Return [x, y] of the center of cell containing provided text 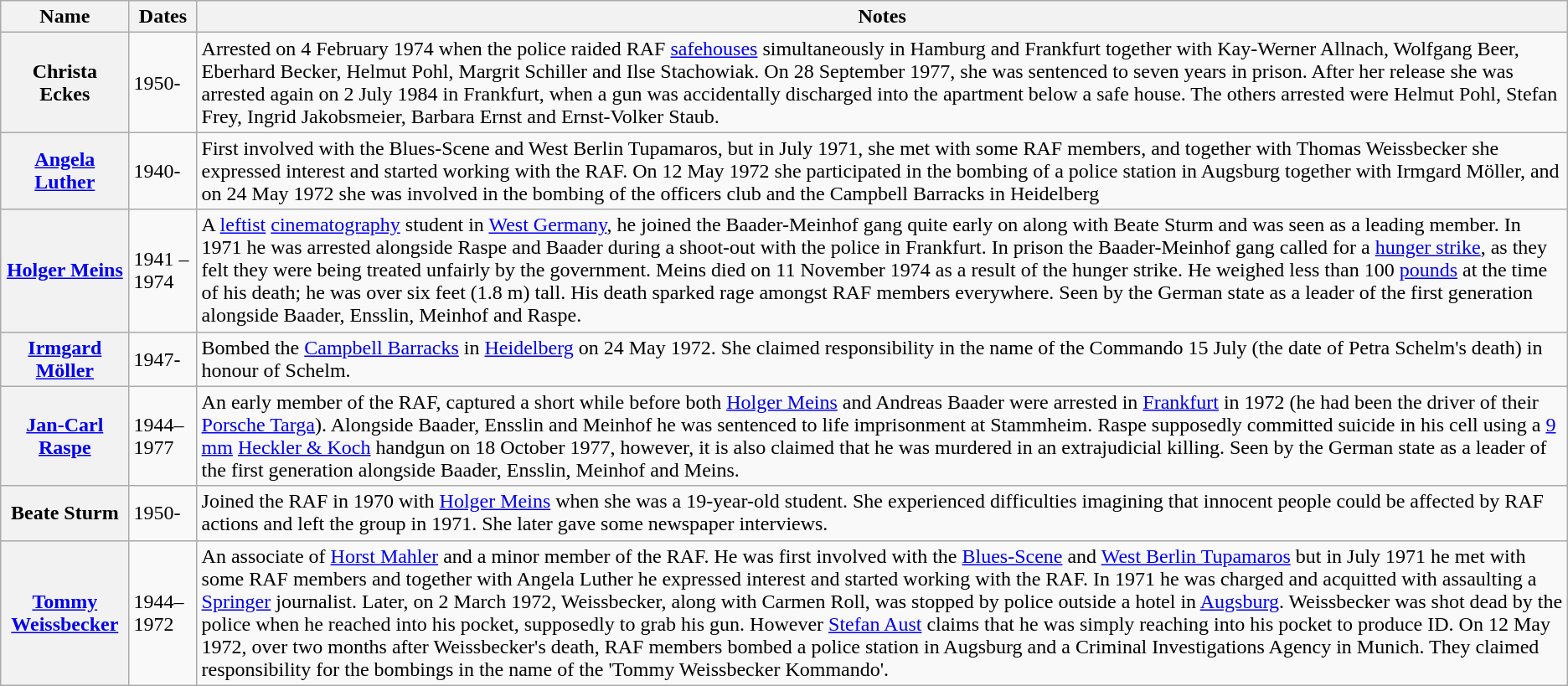
1940- [162, 171]
Irmgard Möller [65, 358]
1947- [162, 358]
Dates [162, 17]
Holger Meins [65, 271]
1944–1972 [162, 613]
Jan-Carl Raspe [65, 436]
1944–1977 [162, 436]
Notes [882, 17]
Beate Sturm [65, 513]
Name [65, 17]
Tommy Weissbecker [65, 613]
Angela Luther [65, 171]
1941 – 1974 [162, 271]
Christa Eckes [65, 82]
